Search for the cell housing the specified text and yield its (X, Y) center coordinate. 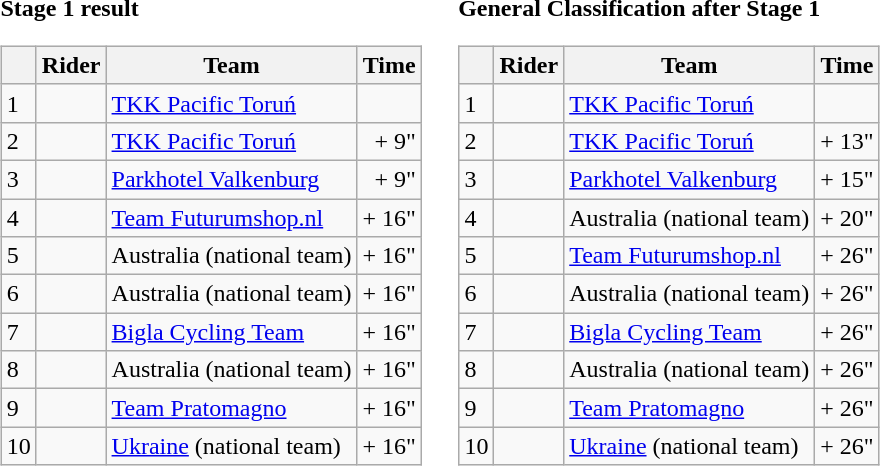
+ 15" (847, 179)
+ 20" (847, 217)
+ 13" (847, 141)
